From the cell containing the given text, extract its center point as (x, y) coordinate. 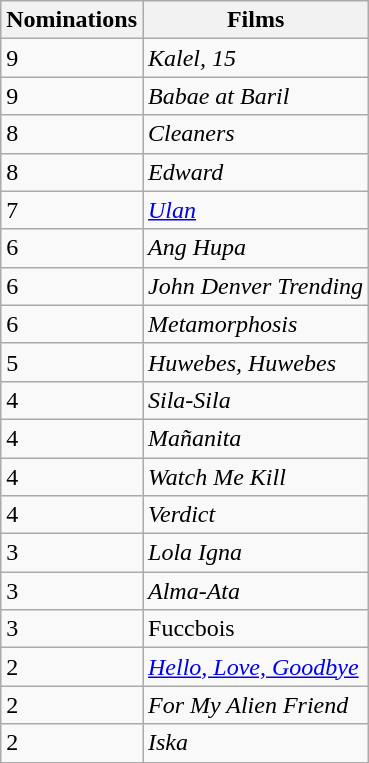
Watch Me Kill (255, 477)
Cleaners (255, 134)
Nominations (72, 20)
Ulan (255, 210)
5 (72, 362)
Hello, Love, Goodbye (255, 667)
Verdict (255, 515)
Babae at Baril (255, 96)
Mañanita (255, 438)
For My Alien Friend (255, 705)
Edward (255, 172)
7 (72, 210)
John Denver Trending (255, 286)
Sila-Sila (255, 400)
Alma-Ata (255, 591)
Fuccbois (255, 629)
Ang Hupa (255, 248)
Metamorphosis (255, 324)
Lola Igna (255, 553)
Iska (255, 743)
Kalel, 15 (255, 58)
Huwebes, Huwebes (255, 362)
Films (255, 20)
